Determine the [x, y] coordinate at the center of the cell enclosing the given text.  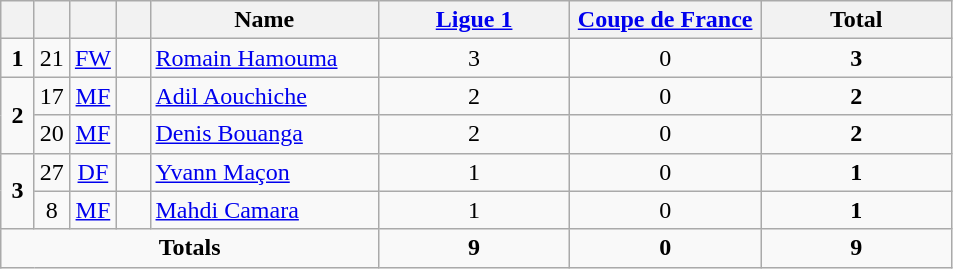
20 [52, 134]
Name [264, 20]
Ligue 1 [474, 20]
21 [52, 58]
Yvann Maçon [264, 172]
Totals [190, 248]
Adil Aouchiche [264, 96]
Romain Hamouma [264, 58]
FW [92, 58]
Denis Bouanga [264, 134]
Mahdi Camara [264, 210]
Coupe de France [666, 20]
DF [92, 172]
8 [52, 210]
Total [856, 20]
27 [52, 172]
17 [52, 96]
